Detect which cell encompasses the target text, then output its (x, y) center coordinate. 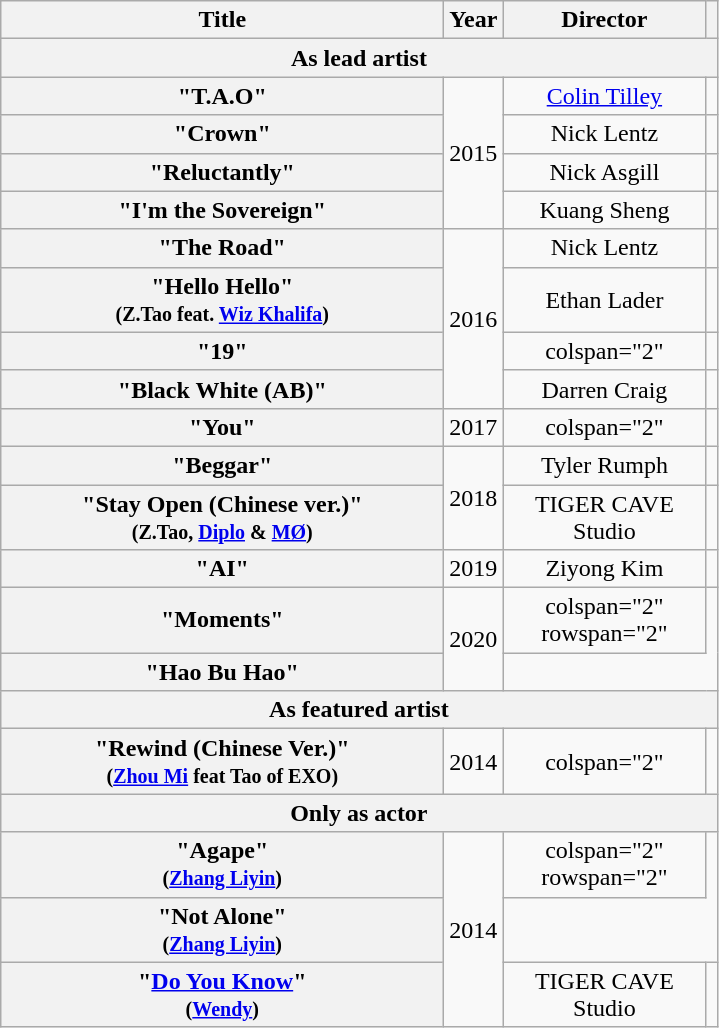
As featured artist (359, 710)
Tyler Rumph (604, 465)
"Not Alone" (Zhang Liyin) (222, 930)
"Crown" (222, 134)
"Do You Know" (Wendy) (222, 994)
"19" (222, 351)
Nick Asgill (604, 172)
2017 (474, 427)
Ethan Lader (604, 300)
"Black White (AB)" (222, 389)
"AI" (222, 569)
Only as actor (359, 813)
"Agape" (Zhang Liyin) (222, 864)
2016 (474, 318)
"I'm the Sovereign" (222, 210)
"T.A.O" (222, 96)
"Hao Bu Hao" (222, 672)
"Beggar" (222, 465)
Darren Craig (604, 389)
Title (222, 20)
"Reluctantly" (222, 172)
As lead artist (359, 58)
"Rewind (Chinese Ver.)" (Zhou Mi feat Tao of EXO) (222, 762)
2019 (474, 569)
Kuang Sheng (604, 210)
2018 (474, 498)
2015 (474, 153)
"Moments" (222, 620)
"The Road" (222, 248)
2020 (474, 640)
Year (474, 20)
Colin Tilley (604, 96)
Ziyong Kim (604, 569)
"Hello Hello"(Z.Tao feat. Wiz Khalifa) (222, 300)
"Stay Open (Chinese ver.)"(Z.Tao, Diplo & MØ) (222, 516)
"You" (222, 427)
Director (604, 20)
